Return the [x, y] coordinate for the center point of the cell that contains the specified text.  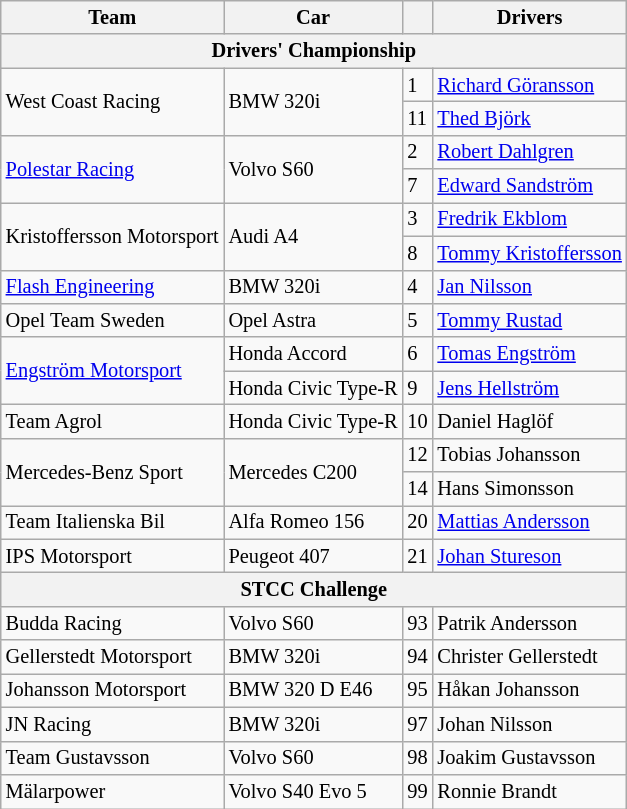
Team Gustavsson [112, 758]
Fredrik Ekblom [530, 219]
Peugeot 407 [314, 556]
Drivers' Championship [314, 51]
Team Agrol [112, 421]
1 [417, 85]
98 [417, 758]
Polestar Racing [112, 168]
95 [417, 690]
Patrik Andersson [530, 623]
Team Italienska Bil [112, 522]
Mälarpower [112, 791]
Mercedes C200 [314, 472]
Richard Göransson [530, 85]
Johan Stureson [530, 556]
4 [417, 287]
Gellerstedt Motorsport [112, 657]
Honda Accord [314, 354]
Team [112, 17]
Kristoffersson Motorsport [112, 236]
14 [417, 489]
BMW 320 D E46 [314, 690]
IPS Motorsport [112, 556]
Audi A4 [314, 236]
Mattias Andersson [530, 522]
94 [417, 657]
Opel Team Sweden [112, 320]
Edward Sandström [530, 186]
Budda Racing [112, 623]
12 [417, 455]
JN Racing [112, 724]
97 [417, 724]
21 [417, 556]
10 [417, 421]
Engström Motorsport [112, 370]
Jan Nilsson [530, 287]
Håkan Johansson [530, 690]
Tomas Engström [530, 354]
Drivers [530, 17]
West Coast Racing [112, 102]
Johan Nilsson [530, 724]
Mercedes-Benz Sport [112, 472]
Thed Björk [530, 118]
99 [417, 791]
5 [417, 320]
7 [417, 186]
20 [417, 522]
Hans Simonsson [530, 489]
Volvo S40 Evo 5 [314, 791]
Jens Hellström [530, 388]
Daniel Haglöf [530, 421]
93 [417, 623]
Robert Dahlgren [530, 152]
Christer Gellerstedt [530, 657]
9 [417, 388]
Tommy Rustad [530, 320]
Johansson Motorsport [112, 690]
Ronnie Brandt [530, 791]
Flash Engineering [112, 287]
8 [417, 253]
2 [417, 152]
Car [314, 17]
11 [417, 118]
Opel Astra [314, 320]
Joakim Gustavsson [530, 758]
STCC Challenge [314, 589]
Alfa Romeo 156 [314, 522]
Tobias Johansson [530, 455]
6 [417, 354]
Tommy Kristoffersson [530, 253]
3 [417, 219]
